Find where the given text appears and provide that cell's center as (X, Y) coordinate. 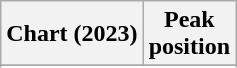
Peakposition (189, 34)
Chart (2023) (72, 34)
